Output the [X, Y] coordinate of the center of the cell containing the given text.  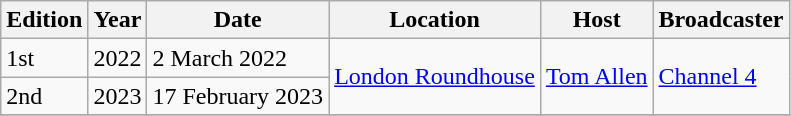
2nd [44, 96]
Date [238, 20]
Broadcaster [721, 20]
1st [44, 58]
Channel 4 [721, 77]
17 February 2023 [238, 96]
Year [118, 20]
2022 [118, 58]
London Roundhouse [435, 77]
2 March 2022 [238, 58]
2023 [118, 96]
Host [596, 20]
Location [435, 20]
Edition [44, 20]
Tom Allen [596, 77]
